Determine the (X, Y) coordinate at the center of the cell enclosing the given text.  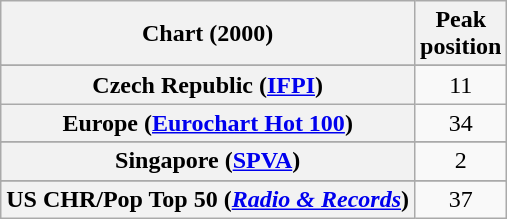
Peakposition (461, 34)
37 (461, 199)
Czech Republic (IFPI) (208, 85)
2 (461, 161)
11 (461, 85)
Singapore (SPVA) (208, 161)
34 (461, 123)
US CHR/Pop Top 50 (Radio & Records) (208, 199)
Europe (Eurochart Hot 100) (208, 123)
Chart (2000) (208, 34)
